Extract the (X, Y) coordinate from the center of the cell holding the provided text.  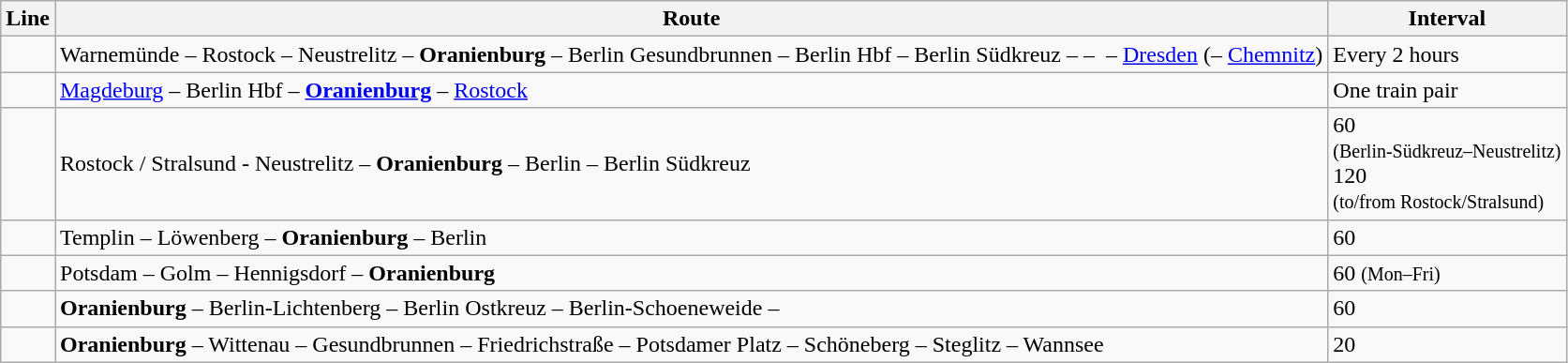
60(Berlin-Südkreuz–Neustrelitz)120(to/from Rostock/Stralsund) (1447, 163)
Templin – Löwenberg – Oranienburg – Berlin (691, 237)
Warnemünde – Rostock – Neustrelitz – Oranienburg – Berlin Gesundbrunnen – Berlin Hbf – Berlin Südkreuz – – – Dresden (– Chemnitz) (691, 54)
Every 2 hours (1447, 54)
Interval (1447, 19)
Route (691, 19)
Oranienburg – Berlin-Lichtenberg – Berlin Ostkreuz – Berlin-Schoeneweide – (691, 309)
60 (Mon–Fri) (1447, 273)
Potsdam – Golm – Hennigsdorf – Oranienburg (691, 273)
Oranienburg – Wittenau – Gesundbrunnen – Friedrichstraße – Potsdamer Platz – Schöneberg – Steglitz – Wannsee (691, 344)
One train pair (1447, 90)
Rostock / Stralsund - Neustrelitz – Oranienburg – Berlin – Berlin Südkreuz (691, 163)
Magdeburg – Berlin Hbf – Oranienburg – Rostock (691, 90)
20 (1447, 344)
Line (28, 19)
